Scan for the cell matching the given text and deliver its (X, Y) coordinate at center. 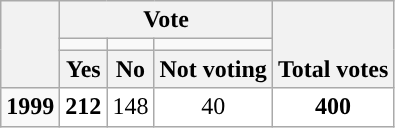
Not voting (213, 69)
148 (130, 107)
40 (213, 107)
Vote (166, 20)
1999 (30, 107)
No (130, 69)
Yes (84, 69)
Total votes (333, 44)
212 (84, 107)
400 (333, 107)
